Provide the (X, Y) coordinate of the cell's center where the given text is located.  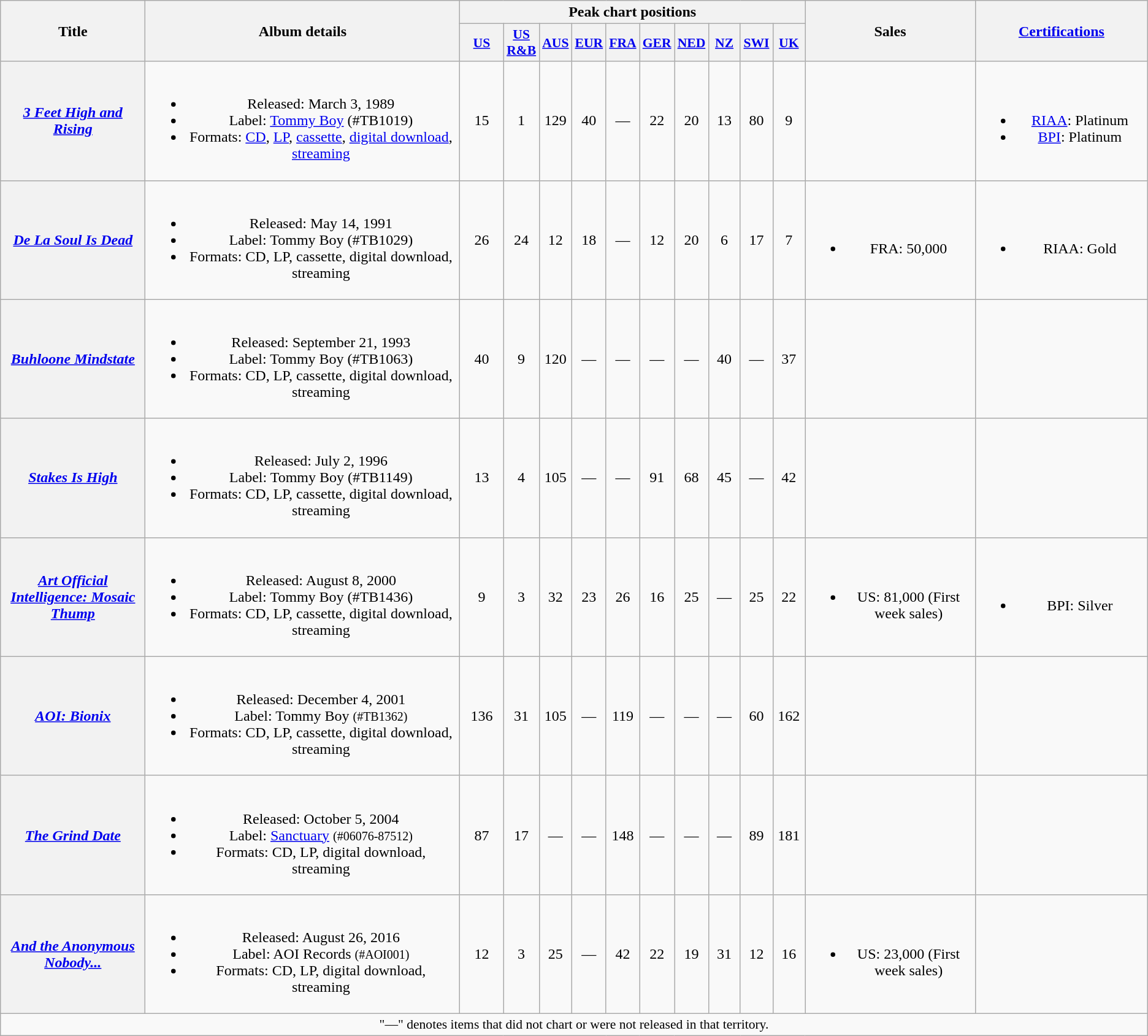
89 (757, 835)
AUS (556, 43)
181 (789, 835)
RIAA: PlatinumBPI: Platinum (1062, 121)
De La Soul Is Dead (73, 240)
7 (789, 240)
Released: September 21, 1993Label: Tommy Boy (#TB1063)Formats: CD, LP, cassette, digital download, streaming (303, 359)
87 (482, 835)
Released: December 4, 2001Label: Tommy Boy (#TB1362)Formats: CD, LP, cassette, digital download, streaming (303, 716)
Sales (890, 31)
148 (622, 835)
60 (757, 716)
NZ (724, 43)
Released: July 2, 1996Label: Tommy Boy (#TB1149)Formats: CD, LP, cassette, digital download, streaming (303, 478)
EUR (589, 43)
Released: August 26, 2016Label: AOI Records (#AOI001)Formats: CD, LP, digital download, streaming (303, 954)
Stakes Is High (73, 478)
GER (657, 43)
3 Feet High and Rising (73, 121)
129 (556, 121)
FRA: 50,000 (890, 240)
USR&B (521, 43)
"—" denotes items that did not chart or were not released in that territory. (574, 1024)
Buhloone Mindstate (73, 359)
Album details (303, 31)
6 (724, 240)
Released: May 14, 1991Label: Tommy Boy (#TB1029)Formats: CD, LP, cassette, digital download, streaming (303, 240)
And the Anonymous Nobody... (73, 954)
Released: October 5, 2004Label: Sanctuary (#06076-87512)Formats: CD, LP, digital download, streaming (303, 835)
Certifications (1062, 31)
91 (657, 478)
FRA (622, 43)
32 (556, 597)
45 (724, 478)
US (482, 43)
80 (757, 121)
162 (789, 716)
Title (73, 31)
1 (521, 121)
NED (692, 43)
37 (789, 359)
UK (789, 43)
15 (482, 121)
AOI: Bionix (73, 716)
Art Official Intelligence: Mosaic Thump (73, 597)
BPI: Silver (1062, 597)
SWI (757, 43)
RIAA: Gold (1062, 240)
Peak chart positions (633, 12)
US: 81,000 (First week sales) (890, 597)
18 (589, 240)
19 (692, 954)
Released: August 8, 2000Label: Tommy Boy (#TB1436)Formats: CD, LP, cassette, digital download, streaming (303, 597)
120 (556, 359)
The Grind Date (73, 835)
119 (622, 716)
4 (521, 478)
US: 23,000 (First week sales) (890, 954)
23 (589, 597)
24 (521, 240)
Released: March 3, 1989Label: Tommy Boy (#TB1019)Formats: CD, LP, cassette, digital download, streaming (303, 121)
68 (692, 478)
136 (482, 716)
